Return the [x, y] coordinate for the center point of the cell that contains the specified text.  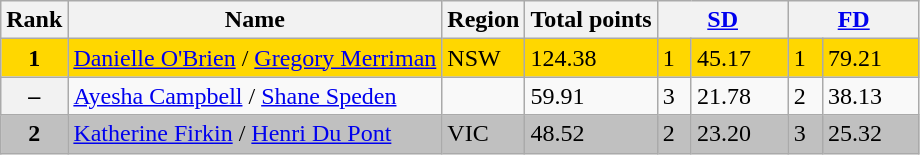
Name [255, 20]
– [34, 96]
48.52 [591, 134]
23.20 [740, 134]
Danielle O'Brien / Gregory Merriman [255, 58]
Ayesha Campbell / Shane Speden [255, 96]
VIC [484, 134]
21.78 [740, 96]
Katherine Firkin / Henri Du Pont [255, 134]
SD [722, 20]
FD [854, 20]
45.17 [740, 58]
Total points [591, 20]
124.38 [591, 58]
25.32 [870, 134]
Rank [34, 20]
38.13 [870, 96]
Region [484, 20]
NSW [484, 58]
59.91 [591, 96]
79.21 [870, 58]
